Identify which cell holds the provided text, then report its (x, y) central coordinate. 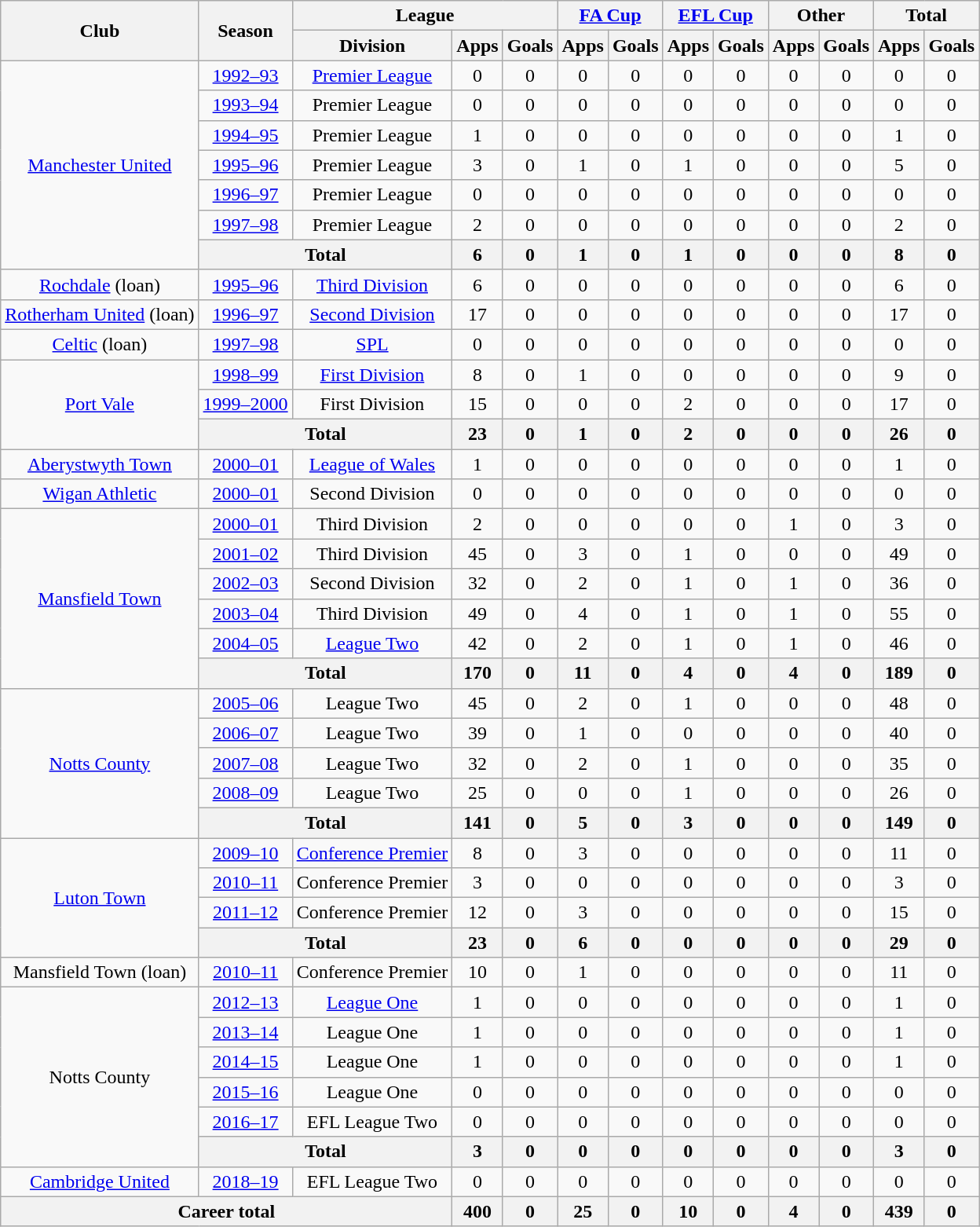
2013–14 (245, 1032)
FA Cup (610, 16)
149 (899, 822)
Rochdale (loan) (100, 284)
Celtic (loan) (100, 344)
42 (477, 643)
2001–02 (245, 554)
2003–04 (245, 613)
2008–09 (245, 793)
36 (899, 584)
46 (899, 643)
EFL Cup (715, 16)
2012–13 (245, 1002)
1993–94 (245, 105)
39 (477, 733)
2016–17 (245, 1122)
Wigan Athletic (100, 494)
League (425, 16)
439 (899, 1211)
Career total (226, 1211)
Luton Town (100, 897)
2007–08 (245, 763)
2002–03 (245, 584)
Club (100, 31)
35 (899, 763)
400 (477, 1211)
48 (899, 703)
Aberystwyth Town (100, 464)
1998–99 (245, 375)
141 (477, 822)
1992–93 (245, 75)
1999–2000 (245, 405)
2011–12 (245, 913)
Mansfield Town (100, 599)
9 (899, 375)
Cambridge United (100, 1181)
Other (821, 16)
League of Wales (372, 464)
12 (477, 913)
2006–07 (245, 733)
Season (245, 31)
Port Vale (100, 405)
SPL (372, 344)
2014–15 (245, 1062)
55 (899, 613)
2015–16 (245, 1092)
2004–05 (245, 643)
2005–06 (245, 703)
1994–95 (245, 135)
Rotherham United (loan) (100, 314)
Mansfield Town (loan) (100, 972)
29 (899, 943)
40 (899, 733)
189 (899, 673)
Manchester United (100, 165)
2018–19 (245, 1181)
2009–10 (245, 852)
170 (477, 673)
Division (372, 46)
